Find where the given text appears and provide that cell's center as (X, Y) coordinate. 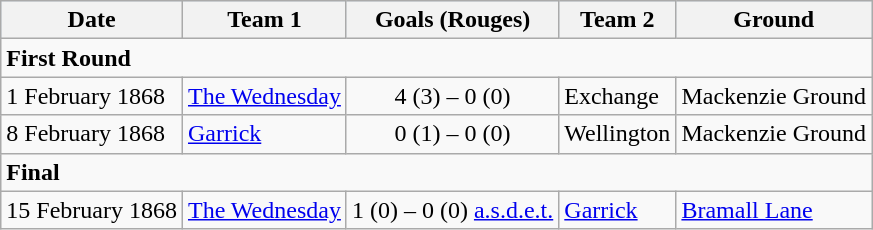
4 (3) – 0 (0) (452, 96)
0 (1) – 0 (0) (452, 134)
15 February 1868 (92, 210)
Exchange (618, 96)
First Round (436, 58)
1 (0) – 0 (0) a.s.d.e.t. (452, 210)
Date (92, 20)
Bramall Lane (774, 210)
Team 1 (264, 20)
Team 2 (618, 20)
1 February 1868 (92, 96)
Final (436, 172)
8 February 1868 (92, 134)
Ground (774, 20)
Wellington (618, 134)
Goals (Rouges) (452, 20)
